From the cell containing the given text, extract its center point as [X, Y] coordinate. 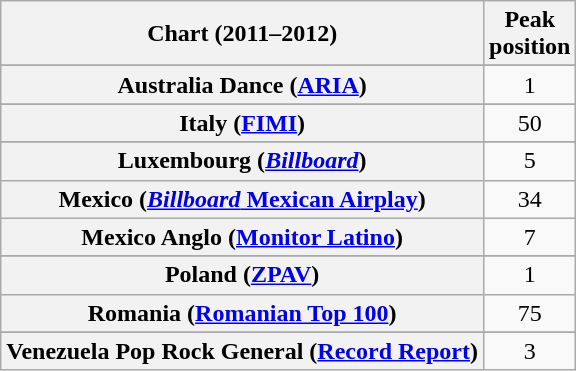
Peakposition [530, 34]
Mexico Anglo (Monitor Latino) [242, 237]
Poland (ZPAV) [242, 275]
Luxembourg (Billboard) [242, 161]
3 [530, 351]
75 [530, 313]
Romania (Romanian Top 100) [242, 313]
5 [530, 161]
Italy (FIMI) [242, 123]
50 [530, 123]
7 [530, 237]
Mexico (Billboard Mexican Airplay) [242, 199]
Australia Dance (ARIA) [242, 85]
34 [530, 199]
Venezuela Pop Rock General (Record Report) [242, 351]
Chart (2011–2012) [242, 34]
